Scan for the cell matching the given text and deliver its [x, y] coordinate at center. 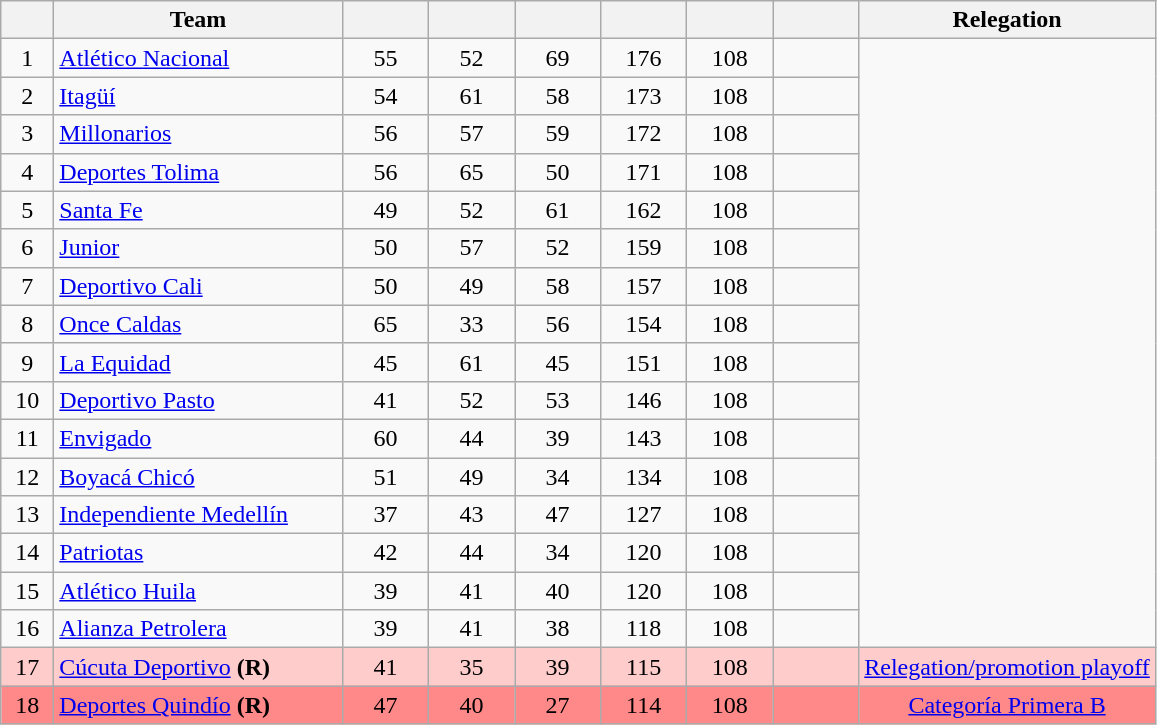
Patriotas [198, 553]
Atlético Nacional [198, 58]
11 [28, 438]
159 [644, 248]
154 [644, 324]
14 [28, 553]
118 [644, 629]
12 [28, 477]
Cúcuta Deportivo (R) [198, 667]
54 [385, 96]
Boyacá Chicó [198, 477]
9 [28, 362]
Atlético Huila [198, 591]
Team [198, 20]
Alianza Petrolera [198, 629]
Envigado [198, 438]
60 [385, 438]
7 [28, 286]
42 [385, 553]
Deportivo Pasto [198, 400]
2 [28, 96]
115 [644, 667]
171 [644, 172]
1 [28, 58]
114 [644, 705]
69 [557, 58]
La Equidad [198, 362]
8 [28, 324]
53 [557, 400]
Itagüí [198, 96]
Once Caldas [198, 324]
172 [644, 134]
162 [644, 210]
38 [557, 629]
43 [471, 515]
Millonarios [198, 134]
Junior [198, 248]
10 [28, 400]
6 [28, 248]
3 [28, 134]
176 [644, 58]
151 [644, 362]
134 [644, 477]
17 [28, 667]
16 [28, 629]
146 [644, 400]
Relegation/promotion playoff [1008, 667]
33 [471, 324]
18 [28, 705]
35 [471, 667]
Independiente Medellín [198, 515]
51 [385, 477]
Santa Fe [198, 210]
59 [557, 134]
Categoría Primera B [1008, 705]
157 [644, 286]
Deportivo Cali [198, 286]
5 [28, 210]
127 [644, 515]
173 [644, 96]
4 [28, 172]
37 [385, 515]
Deportes Quindío (R) [198, 705]
143 [644, 438]
Relegation [1008, 20]
55 [385, 58]
15 [28, 591]
Deportes Tolima [198, 172]
27 [557, 705]
13 [28, 515]
